Pinpoint the cell where the given text exists, returning its [X, Y] midpoint coordinate. 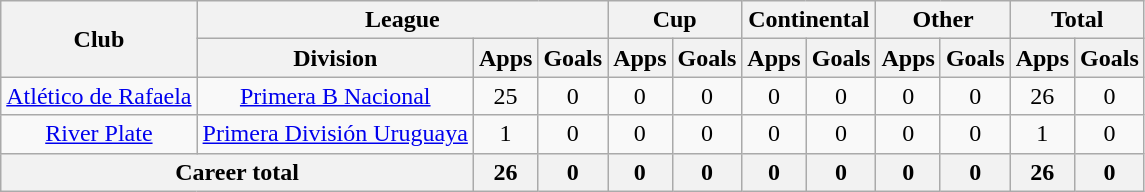
Cup [675, 20]
Club [99, 39]
25 [505, 96]
River Plate [99, 134]
Division [335, 58]
Career total [238, 172]
Total [1077, 20]
Atlético de Rafaela [99, 96]
Other [943, 20]
Primera División Uruguaya [335, 134]
Continental [809, 20]
Primera B Nacional [335, 96]
League [402, 20]
